Identify which cell holds the provided text, then report its [X, Y] central coordinate. 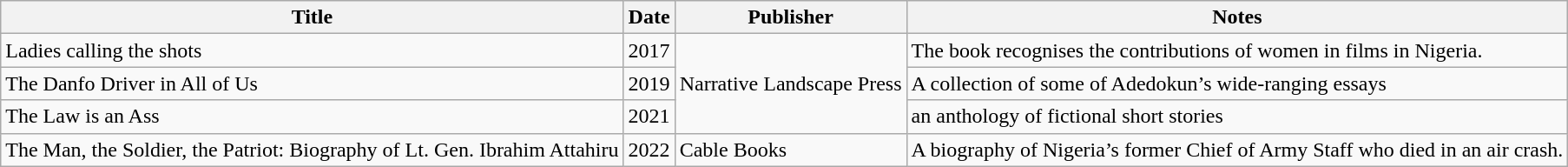
The Man, the Soldier, the Patriot: Biography of Lt. Gen. Ibrahim Attahiru [313, 150]
A biography of Nigeria’s former Chief of Army Staff who died in an air crash. [1237, 150]
Narrative Landscape Press [790, 83]
Ladies calling the shots [313, 50]
Publisher [790, 17]
2019 [649, 83]
Title [313, 17]
The Law is an Ass [313, 117]
Notes [1237, 17]
2022 [649, 150]
an anthology of fictional short stories [1237, 117]
The Danfo Driver in All of Us [313, 83]
A collection of some of Adedokun’s wide-ranging essays [1237, 83]
Cable Books [790, 150]
The book recognises the contributions of women in films in Nigeria. [1237, 50]
2021 [649, 117]
2017 [649, 50]
Date [649, 17]
